For the text-containing cell, return its midpoint in (x, y) coordinate format. 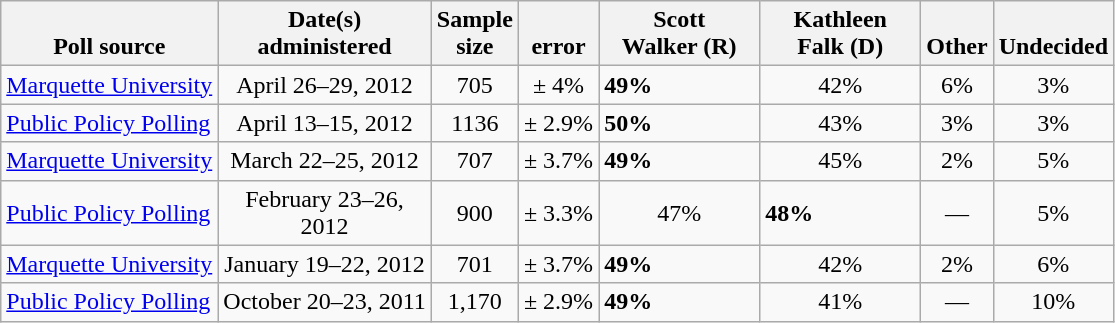
Date(s)administered (325, 34)
900 (474, 212)
Undecided (1053, 34)
Samplesize (474, 34)
48% (840, 212)
45% (840, 161)
Other (957, 34)
± 3.3% (558, 212)
± 4% (558, 85)
March 22–25, 2012 (325, 161)
January 19–22, 2012 (325, 264)
February 23–26, 2012 (325, 212)
50% (680, 123)
Poll source (110, 34)
705 (474, 85)
47% (680, 212)
1136 (474, 123)
41% (840, 302)
KathleenFalk (D) (840, 34)
707 (474, 161)
701 (474, 264)
1,170 (474, 302)
error (558, 34)
April 13–15, 2012 (325, 123)
October 20–23, 2011 (325, 302)
ScottWalker (R) (680, 34)
43% (840, 123)
April 26–29, 2012 (325, 85)
10% (1053, 302)
